Capture the cell that displays the provided text and extract its (x, y) central coordinate. 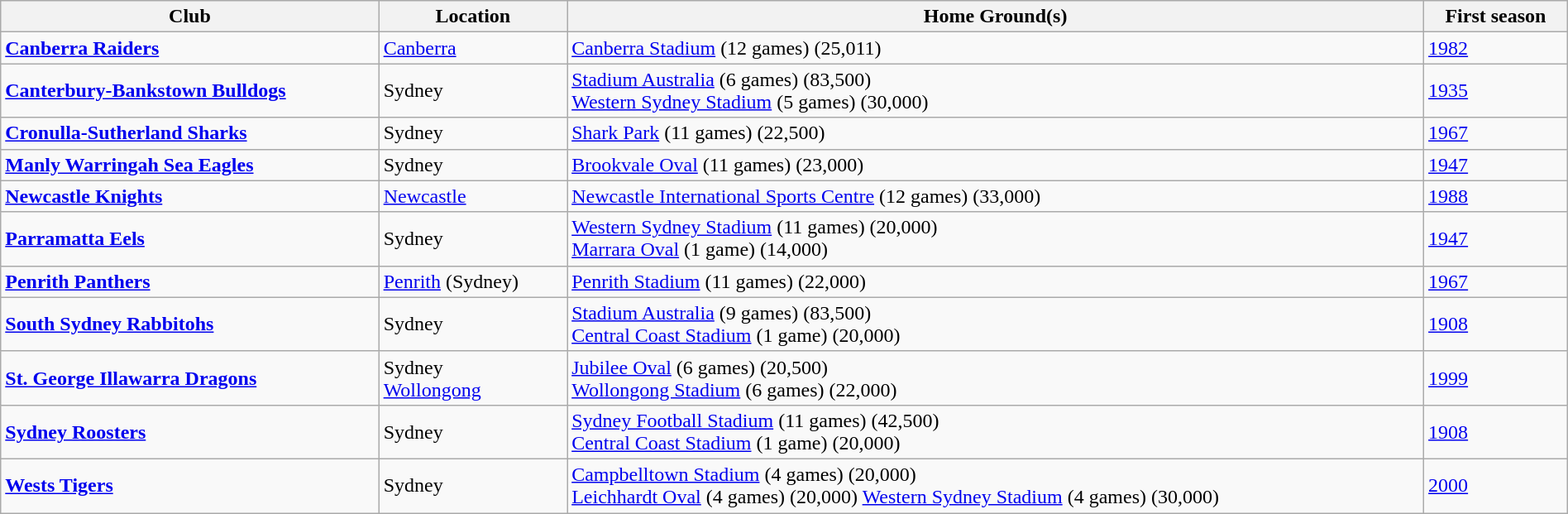
Stadium Australia (9 games) (83,500)Central Coast Stadium (1 game) (20,000) (996, 324)
Manly Warringah Sea Eagles (190, 165)
Penrith (Sydney) (473, 281)
1935 (1496, 91)
2000 (1496, 485)
Canterbury-Bankstown Bulldogs (190, 91)
South Sydney Rabbitohs (190, 324)
Campbelltown Stadium (4 games) (20,000)Leichhardt Oval (4 games) (20,000) Western Sydney Stadium (4 games) (30,000) (996, 485)
Jubilee Oval (6 games) (20,500)Wollongong Stadium (6 games) (22,000) (996, 377)
First season (1496, 17)
Newcastle Knights (190, 196)
1988 (1496, 196)
Western Sydney Stadium (11 games) (20,000)Marrara Oval (1 game) (14,000) (996, 238)
SydneyWollongong (473, 377)
Sydney Roosters (190, 432)
Cronulla-Sutherland Sharks (190, 133)
Canberra Stadium (12 games) (25,011) (996, 48)
1982 (1496, 48)
Stadium Australia (6 games) (83,500)Western Sydney Stadium (5 games) (30,000) (996, 91)
Canberra (473, 48)
Penrith Stadium (11 games) (22,000) (996, 281)
Brookvale Oval (11 games) (23,000) (996, 165)
Parramatta Eels (190, 238)
Wests Tigers (190, 485)
1999 (1496, 377)
Penrith Panthers (190, 281)
Newcastle (473, 196)
Newcastle International Sports Centre (12 games) (33,000) (996, 196)
Shark Park (11 games) (22,500) (996, 133)
Canberra Raiders (190, 48)
St. George Illawarra Dragons (190, 377)
Club (190, 17)
Home Ground(s) (996, 17)
Location (473, 17)
Sydney Football Stadium (11 games) (42,500)Central Coast Stadium (1 game) (20,000) (996, 432)
